Pinpoint the cell where the given text exists, returning its [x, y] midpoint coordinate. 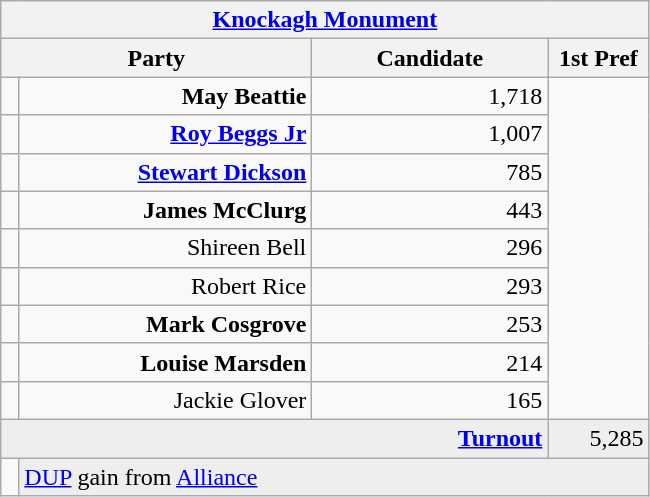
1,007 [430, 134]
443 [430, 210]
Party [156, 58]
253 [430, 324]
Jackie Glover [166, 400]
DUP gain from Alliance [334, 477]
Shireen Bell [166, 248]
296 [430, 248]
293 [430, 286]
1st Pref [598, 58]
5,285 [598, 438]
Candidate [430, 58]
214 [430, 362]
785 [430, 172]
Stewart Dickson [166, 172]
James McClurg [166, 210]
May Beattie [166, 96]
Mark Cosgrove [166, 324]
Knockagh Monument [325, 20]
Louise Marsden [166, 362]
165 [430, 400]
1,718 [430, 96]
Robert Rice [166, 286]
Roy Beggs Jr [166, 134]
Turnout [274, 438]
